Capture the cell that displays the provided text and extract its (x, y) central coordinate. 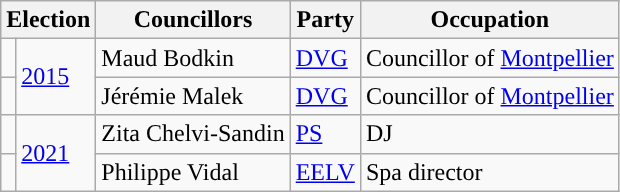
Philippe Vidal (193, 172)
Jérémie Malek (193, 96)
Election (48, 20)
Occupation (490, 20)
Spa director (490, 172)
EELV (325, 172)
Party (325, 20)
2015 (56, 77)
2021 (56, 153)
Zita Chelvi-Sandin (193, 134)
PS (325, 134)
DJ (490, 134)
Councillors (193, 20)
Maud Bodkin (193, 58)
